Capture the cell that displays the provided text and extract its (X, Y) central coordinate. 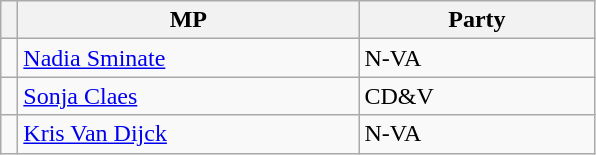
Party (477, 20)
Sonja Claes (188, 96)
Nadia Sminate (188, 58)
CD&V (477, 96)
Kris Van Dijck (188, 134)
MP (188, 20)
